Extract the [X, Y] coordinate from the center of the cell holding the provided text.  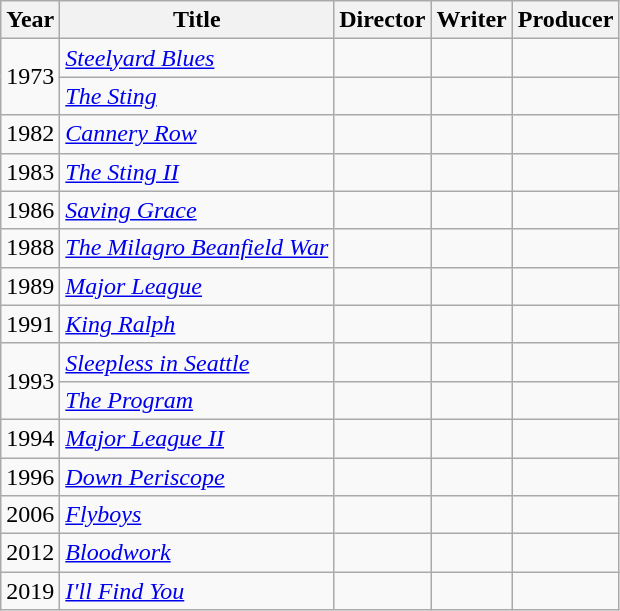
Major League II [197, 438]
The Milagro Beanfield War [197, 248]
Title [197, 20]
Year [30, 20]
1996 [30, 477]
Writer [472, 20]
1982 [30, 134]
Major League [197, 286]
2006 [30, 515]
Producer [566, 20]
Bloodwork [197, 553]
Sleepless in Seattle [197, 362]
1991 [30, 324]
Steelyard Blues [197, 58]
1973 [30, 77]
1989 [30, 286]
2019 [30, 591]
1993 [30, 381]
The Sting II [197, 172]
The Sting [197, 96]
Cannery Row [197, 134]
I'll Find You [197, 591]
1986 [30, 210]
King Ralph [197, 324]
Saving Grace [197, 210]
Flyboys [197, 515]
Down Periscope [197, 477]
2012 [30, 553]
The Program [197, 400]
1994 [30, 438]
1983 [30, 172]
1988 [30, 248]
Director [382, 20]
